Determine the [X, Y] coordinate at the center of the cell enclosing the given text.  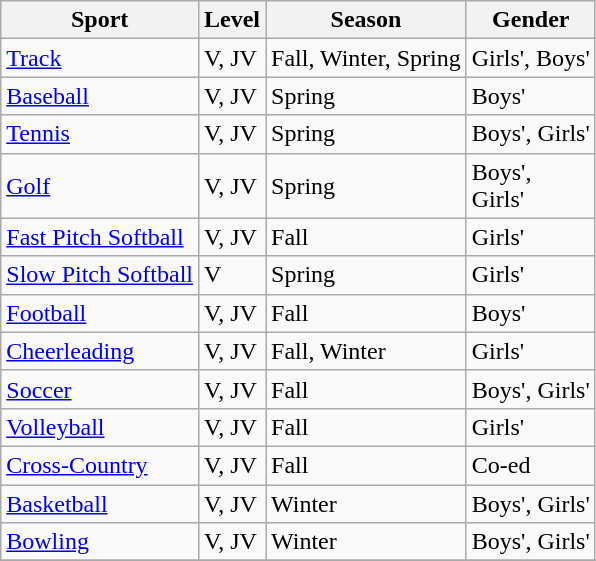
Fall, Winter, Spring [366, 58]
Golf [100, 186]
Slow Pitch Softball [100, 275]
Season [366, 20]
Basketball [100, 503]
Cross-Country [100, 465]
Fall, Winter [366, 351]
Baseball [100, 96]
Boys',Girls' [530, 186]
Cheerleading [100, 351]
Soccer [100, 389]
Sport [100, 20]
Football [100, 313]
Girls', Boys' [530, 58]
Bowling [100, 542]
Fast Pitch Softball [100, 237]
Tennis [100, 134]
V [232, 275]
Gender [530, 20]
Co-ed [530, 465]
Track [100, 58]
Level [232, 20]
Volleyball [100, 427]
